Identify which cell holds the provided text, then report its [x, y] central coordinate. 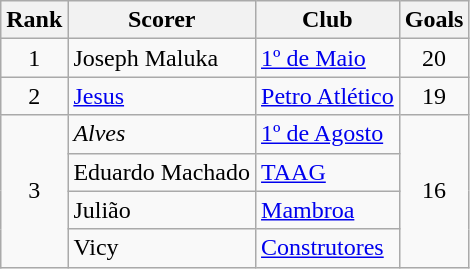
Jesus [162, 96]
Vicy [162, 248]
Rank [34, 20]
TAAG [328, 172]
Construtores [328, 248]
Mambroa [328, 210]
Eduardo Machado [162, 172]
1 [34, 58]
3 [34, 191]
16 [434, 191]
Scorer [162, 20]
Joseph Maluka [162, 58]
Alves [162, 134]
1º de Maio [328, 58]
Goals [434, 20]
Petro Atlético [328, 96]
20 [434, 58]
19 [434, 96]
Julião [162, 210]
1º de Agosto [328, 134]
Club [328, 20]
2 [34, 96]
